Return the [x, y] coordinate for the center point of the cell that contains the specified text.  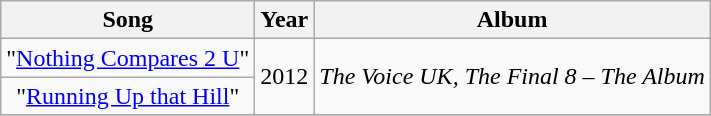
Song [128, 20]
The Voice UK, The Final 8 – The Album [512, 77]
"Running Up that Hill" [128, 96]
2012 [284, 77]
Album [512, 20]
Year [284, 20]
"Nothing Compares 2 U" [128, 58]
